Determine the [X, Y] coordinate at the center of the cell enclosing the given text.  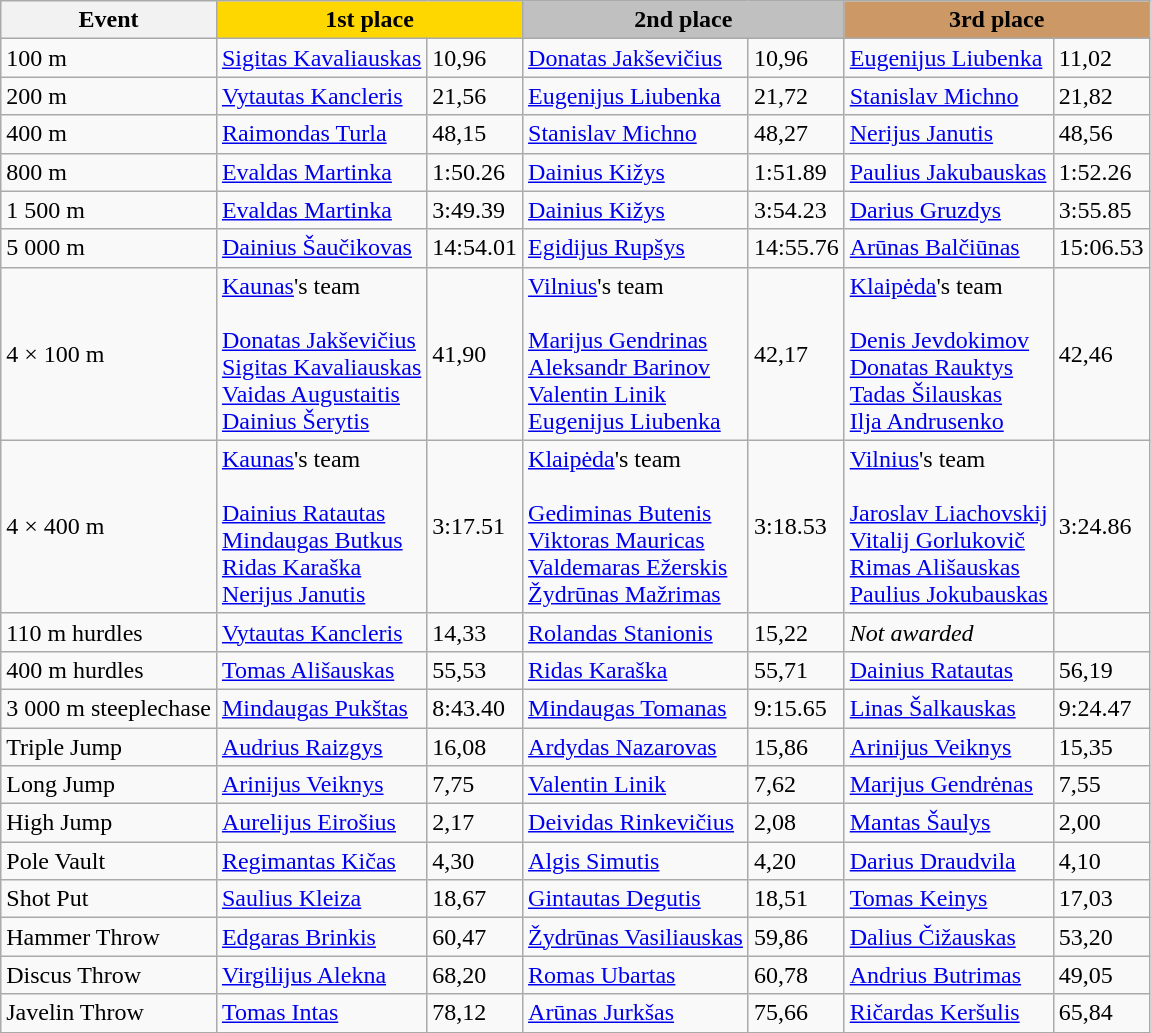
Algis Simutis [636, 861]
3rd place [996, 20]
Arūnas Jurkšas [636, 1013]
Regimantas Kičas [321, 861]
Klaipėda's team Denis Jevdokimov Donatas Rauktys Tadas Šilauskas Ilja Andrusenko [948, 354]
2,00 [1101, 823]
8:43.40 [475, 708]
5 000 m [109, 248]
56,19 [1101, 670]
Tomas Intas [321, 1013]
Vilnius's team Jaroslav Liachovskij Vitalij Gorlukovič Rimas Ališauskas Paulius Jokubauskas [948, 526]
3:18.53 [796, 526]
1:51.89 [796, 172]
48,27 [796, 134]
Mindaugas Tomanas [636, 708]
Dainius Šaučikovas [321, 248]
Javelin Throw [109, 1013]
4,20 [796, 861]
800 m [109, 172]
53,20 [1101, 937]
Sigitas Kavaliauskas [321, 58]
Kaunas's teamDainius Ratautas Mindaugas Butkus Ridas Karaška Nerijus Janutis [321, 526]
55,53 [475, 670]
Tomas Ališauskas [321, 670]
7,55 [1101, 785]
Romas Ubartas [636, 975]
Shot Put [109, 899]
68,20 [475, 975]
42,46 [1101, 354]
14:54.01 [475, 248]
2nd place [684, 20]
16,08 [475, 747]
Event [109, 20]
Darius Gruzdys [948, 210]
Linas Šalkauskas [948, 708]
48,15 [475, 134]
400 m [109, 134]
Edgaras Brinkis [321, 937]
High Jump [109, 823]
15,86 [796, 747]
Audrius Raizgys [321, 747]
59,86 [796, 937]
Rolandas Stanionis [636, 632]
4 × 400 m [109, 526]
Ardydas Nazarovas [636, 747]
Kaunas's teamDonatas Jakševičius Sigitas Kavaliauskas Vaidas Augustaitis Dainius Šerytis [321, 354]
Not awarded [948, 632]
2,17 [475, 823]
Aurelijus Eirošius [321, 823]
14:55.76 [796, 248]
3:17.51 [475, 526]
Long Jump [109, 785]
4,30 [475, 861]
15,35 [1101, 747]
21,72 [796, 96]
9:24.47 [1101, 708]
Nerijus Janutis [948, 134]
Marijus Gendrėnas [948, 785]
100 m [109, 58]
4 × 100 m [109, 354]
3:24.86 [1101, 526]
41,90 [475, 354]
Virgilijus Alekna [321, 975]
4,10 [1101, 861]
Ričardas Keršulis [948, 1013]
55,71 [796, 670]
7,75 [475, 785]
Saulius Kleiza [321, 899]
Andrius Butrimas [948, 975]
Egidijus Rupšys [636, 248]
Žydrūnas Vasiliauskas [636, 937]
Donatas Jakševičius [636, 58]
3:49.39 [475, 210]
18,51 [796, 899]
7,62 [796, 785]
Raimondas Turla [321, 134]
60,47 [475, 937]
65,84 [1101, 1013]
49,05 [1101, 975]
200 m [109, 96]
21,56 [475, 96]
9:15.65 [796, 708]
Triple Jump [109, 747]
Klaipėda's teamGediminas Butenis Viktoras Mauricas Valdemaras Ežerskis Žydrūnas Mažrimas [636, 526]
3:54.23 [796, 210]
14,33 [475, 632]
3:55.85 [1101, 210]
21,82 [1101, 96]
18,67 [475, 899]
Vilnius's team Marijus Gendrinas Aleksandr Barinov Valentin Linik Eugenijus Liubenka [636, 354]
Deividas Rinkevičius [636, 823]
Dainius Ratautas [948, 670]
Hammer Throw [109, 937]
Paulius Jakubauskas [948, 172]
60,78 [796, 975]
400 m hurdles [109, 670]
2,08 [796, 823]
110 m hurdles [109, 632]
1:50.26 [475, 172]
Darius Draudvila [948, 861]
Tomas Keinys [948, 899]
1 500 m [109, 210]
3 000 m steeplechase [109, 708]
1st place [369, 20]
11,02 [1101, 58]
15:06.53 [1101, 248]
78,12 [475, 1013]
Mantas Šaulys [948, 823]
48,56 [1101, 134]
42,17 [796, 354]
Mindaugas Pukštas [321, 708]
Valentin Linik [636, 785]
75,66 [796, 1013]
Arūnas Balčiūnas [948, 248]
Ridas Karaška [636, 670]
17,03 [1101, 899]
Discus Throw [109, 975]
Dalius Čižauskas [948, 937]
1:52.26 [1101, 172]
Pole Vault [109, 861]
Gintautas Degutis [636, 899]
15,22 [796, 632]
